Determine the (X, Y) coordinate at the center of the cell enclosing the given text.  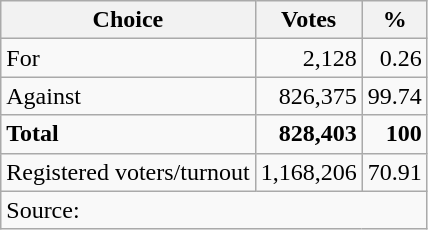
Registered voters/turnout (128, 172)
Votes (308, 20)
828,403 (308, 134)
2,128 (308, 58)
1,168,206 (308, 172)
Choice (128, 20)
Against (128, 96)
For (128, 58)
% (394, 20)
70.91 (394, 172)
99.74 (394, 96)
Total (128, 134)
Source: (214, 210)
826,375 (308, 96)
100 (394, 134)
0.26 (394, 58)
